Determine the [X, Y] coordinate at the center of the cell enclosing the given text.  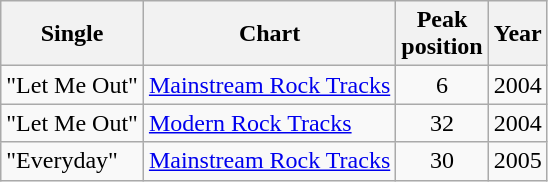
32 [442, 123]
Single [72, 34]
6 [442, 85]
Year [518, 34]
Modern Rock Tracks [269, 123]
Chart [269, 34]
2005 [518, 161]
30 [442, 161]
Peakposition [442, 34]
"Everyday" [72, 161]
